Capture the cell that displays the provided text and extract its (x, y) central coordinate. 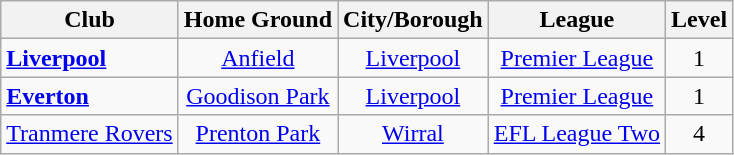
4 (700, 134)
City/Borough (414, 20)
Wirral (414, 134)
Everton (90, 96)
Goodison Park (258, 96)
Home Ground (258, 20)
Anfield (258, 58)
Club (90, 20)
EFL League Two (576, 134)
Level (700, 20)
Prenton Park (258, 134)
League (576, 20)
Tranmere Rovers (90, 134)
